Search for the cell housing the specified text and yield its [x, y] center coordinate. 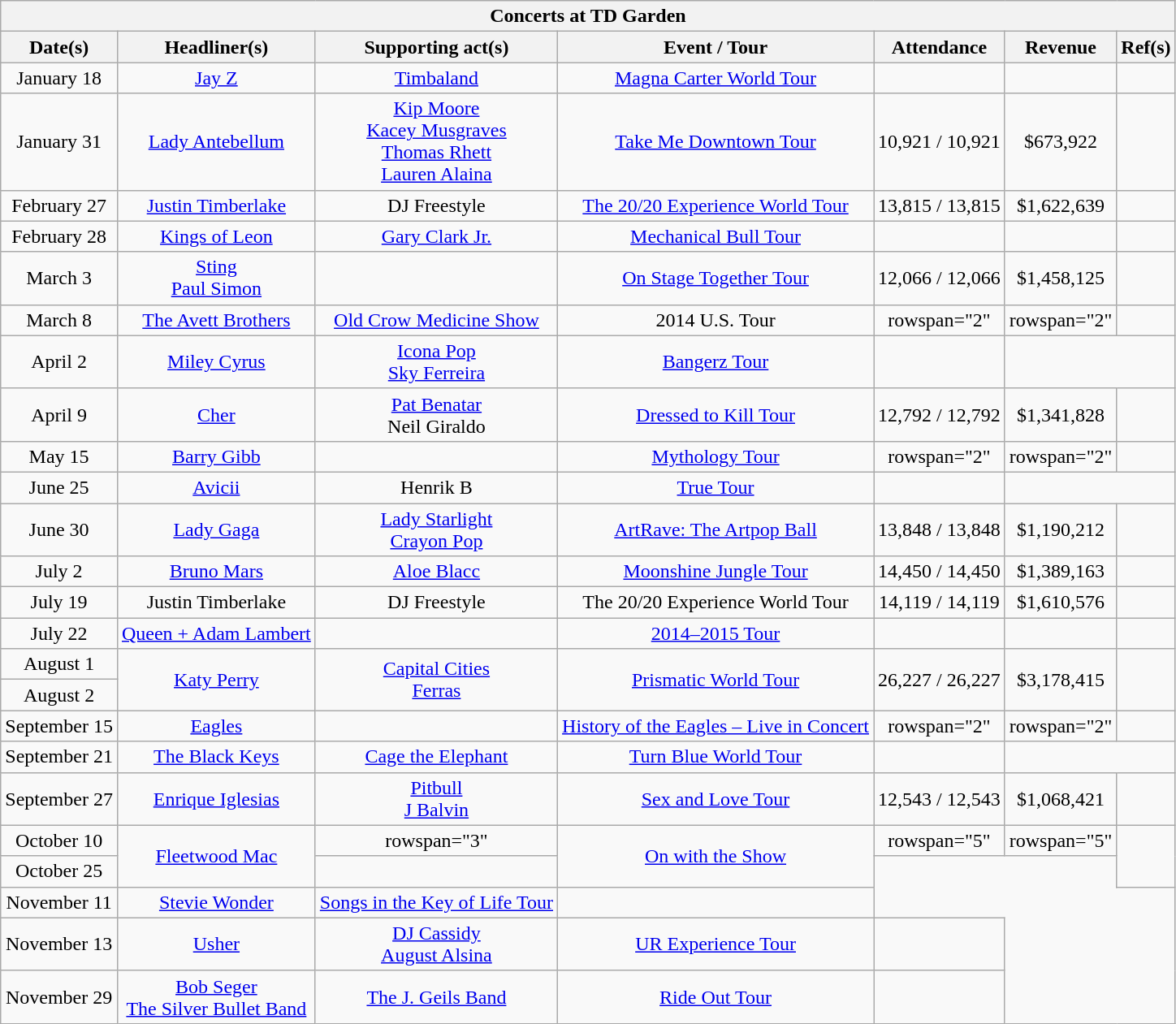
12,543 / 12,543 [940, 799]
April 2 [59, 362]
March 8 [59, 320]
August 1 [59, 664]
June 25 [59, 487]
26,227 / 26,227 [940, 680]
September 27 [59, 799]
14,119 / 14,119 [940, 603]
Mechanical Bull Tour [716, 236]
$1,389,163 [1061, 572]
Barry Gibb [216, 456]
The Avett Brothers [216, 320]
On with the Show [716, 856]
Bob SegerThe Silver Bullet Band [216, 997]
14,450 / 14,450 [940, 572]
Cher [216, 414]
2014 U.S. Tour [716, 320]
Songs in the Key of Life Tour [436, 902]
Supporting act(s) [436, 47]
Mythology Tour [716, 456]
April 9 [59, 414]
PitbullJ Balvin [436, 799]
January 18 [59, 78]
Kip MooreKacey MusgravesThomas RhettLauren Alaina [436, 141]
March 3 [59, 278]
Pat BenatarNeil Giraldo [436, 414]
Event / Tour [716, 47]
Katy Perry [216, 680]
June 30 [59, 529]
UR Experience Tour [716, 944]
Magna Carter World Tour [716, 78]
$1,610,576 [1061, 603]
Fleetwood Mac [216, 856]
Bruno Mars [216, 572]
12,792 / 12,792 [940, 414]
July 2 [59, 572]
Cage the Elephant [436, 757]
StingPaul Simon [216, 278]
$1,458,125 [1061, 278]
Date(s) [59, 47]
$1,068,421 [1061, 799]
Old Crow Medicine Show [436, 320]
Moonshine Jungle Tour [716, 572]
$673,922 [1061, 141]
February 28 [59, 236]
Stevie Wonder [216, 902]
12,066 / 12,066 [940, 278]
July 22 [59, 633]
Eagles [216, 726]
May 15 [59, 456]
Attendance [940, 47]
Lady StarlightCrayon Pop [436, 529]
$1,341,828 [1061, 414]
$1,190,212 [1061, 529]
Enrique Iglesias [216, 799]
Icona PopSky Ferreira [436, 362]
Revenue [1061, 47]
Lady Antebellum [216, 141]
Lady Gaga [216, 529]
Ride Out Tour [716, 997]
Concerts at TD Garden [588, 16]
History of the Eagles – Live in Concert [716, 726]
The Black Keys [216, 757]
2014–2015 Tour [716, 633]
November 29 [59, 997]
Aloe Blacc [436, 572]
September 21 [59, 757]
November 11 [59, 902]
Usher [216, 944]
September 15 [59, 726]
13,848 / 13,848 [940, 529]
Headliner(s) [216, 47]
Avicii [216, 487]
10,921 / 10,921 [940, 141]
Ref(s) [1146, 47]
Miley Cyrus [216, 362]
October 25 [59, 871]
Dressed to Kill Tour [716, 414]
October 10 [59, 840]
$3,178,415 [1061, 680]
Prismatic World Tour [716, 680]
Capital CitiesFerras [436, 680]
Take Me Downtown Tour [716, 141]
True Tour [716, 487]
rowspan="3" [436, 840]
Turn Blue World Tour [716, 757]
Bangerz Tour [716, 362]
Kings of Leon [216, 236]
August 2 [59, 695]
Timbaland [436, 78]
Sex and Love Tour [716, 799]
January 31 [59, 141]
$1,622,639 [1061, 205]
On Stage Together Tour [716, 278]
Gary Clark Jr. [436, 236]
Queen + Adam Lambert [216, 633]
13,815 / 13,815 [940, 205]
November 13 [59, 944]
The J. Geils Band [436, 997]
ArtRave: The Artpop Ball [716, 529]
July 19 [59, 603]
February 27 [59, 205]
DJ CassidyAugust Alsina [436, 944]
Jay Z [216, 78]
Henrik B [436, 487]
